Return [x, y] of the center of cell containing provided text 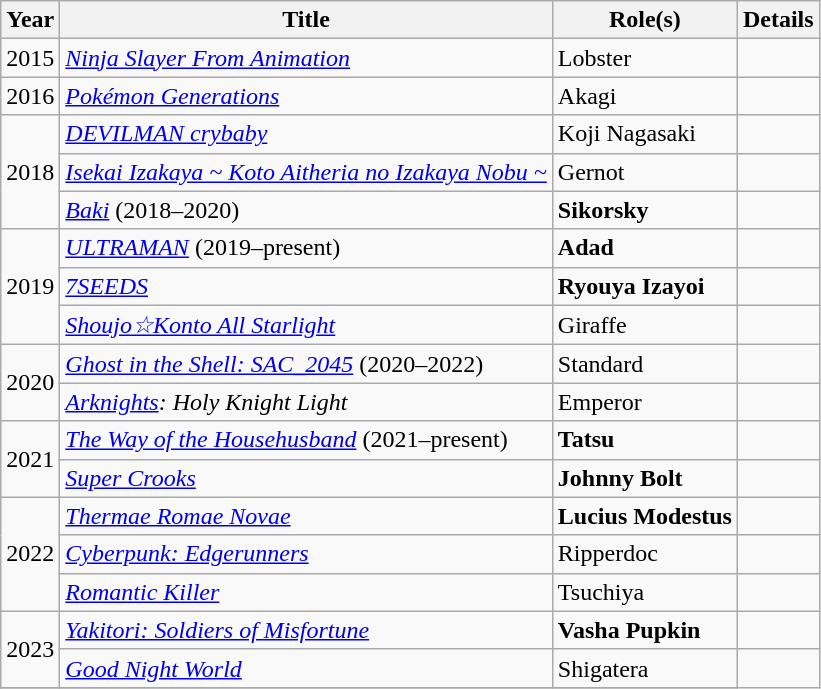
7SEEDS [306, 286]
Ghost in the Shell: SAC_2045 (2020–2022) [306, 364]
Tsuchiya [644, 592]
Lobster [644, 58]
2020 [30, 383]
Super Crooks [306, 478]
2016 [30, 96]
Tatsu [644, 440]
Lucius Modestus [644, 516]
Details [778, 20]
2018 [30, 172]
Pokémon Generations [306, 96]
2015 [30, 58]
Emperor [644, 402]
2019 [30, 287]
Ryouya Izayoi [644, 286]
Vasha Pupkin [644, 630]
Giraffe [644, 325]
2022 [30, 554]
Cyberpunk: Edgerunners [306, 554]
Thermae Romae Novae [306, 516]
Baki (2018–2020) [306, 210]
Romantic Killer [306, 592]
Yakitori: Soldiers of Misfortune [306, 630]
Arknights: Holy Knight Light [306, 402]
DEVILMAN crybaby [306, 134]
Title [306, 20]
Gernot [644, 172]
ULTRAMAN (2019–present) [306, 248]
Ripperdoc [644, 554]
The Way of the Househusband (2021–present) [306, 440]
Akagi [644, 96]
Standard [644, 364]
Koji Nagasaki [644, 134]
Shigatera [644, 668]
Shoujo☆Konto All Starlight [306, 325]
Isekai Izakaya ~ Koto Aitheria no Izakaya Nobu ~ [306, 172]
Ninja Slayer From Animation [306, 58]
Role(s) [644, 20]
Johnny Bolt [644, 478]
Adad [644, 248]
Year [30, 20]
2023 [30, 649]
Good Night World [306, 668]
Sikorsky [644, 210]
2021 [30, 459]
